Find where the given text appears and provide that cell's center as [x, y] coordinate. 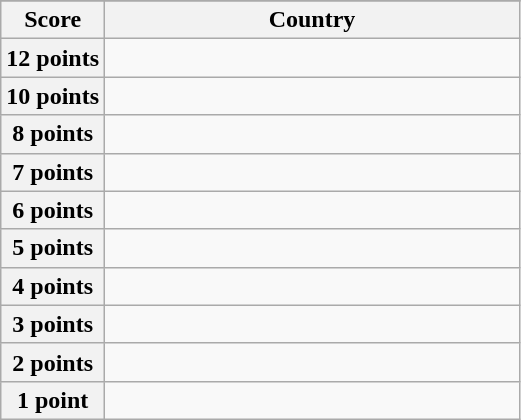
10 points [53, 96]
2 points [53, 362]
3 points [53, 324]
5 points [53, 248]
4 points [53, 286]
1 point [53, 400]
8 points [53, 134]
6 points [53, 210]
7 points [53, 172]
Country [312, 20]
12 points [53, 58]
Score [53, 20]
